Search for the cell housing the specified text and yield its (X, Y) center coordinate. 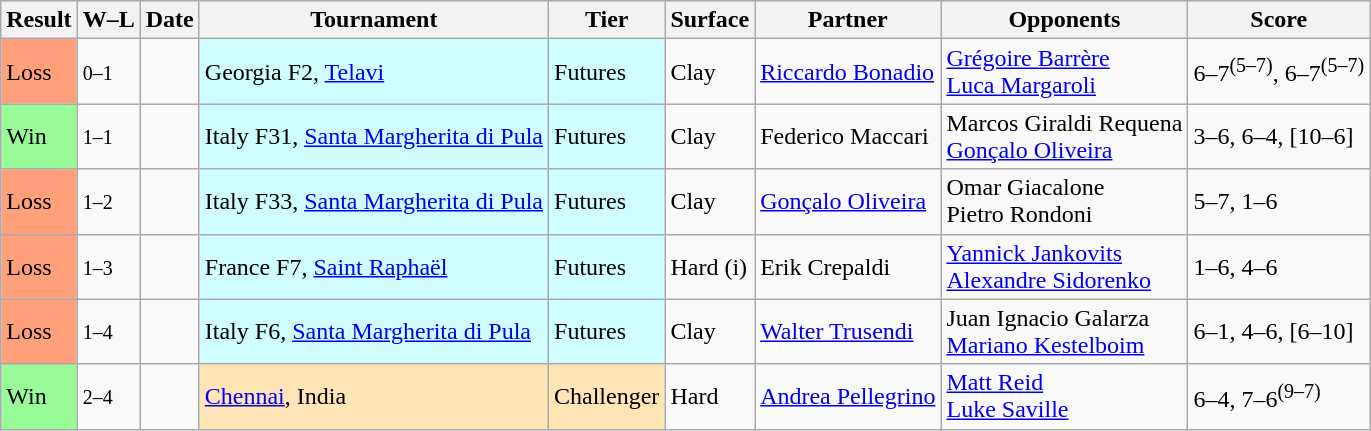
1–2 (108, 202)
Grégoire Barrère Luca Margaroli (1064, 72)
Partner (848, 20)
Hard (i) (710, 266)
2–4 (108, 396)
Chennai, India (374, 396)
Result (39, 20)
1–1 (108, 136)
1–3 (108, 266)
Georgia F2, Telavi (374, 72)
6–7(5–7), 6–7(5–7) (1279, 72)
W–L (108, 20)
Surface (710, 20)
Hard (710, 396)
Walter Trusendi (848, 332)
Opponents (1064, 20)
0–1 (108, 72)
Italy F6, Santa Margherita di Pula (374, 332)
Yannick Jankovits Alexandre Sidorenko (1064, 266)
3–6, 6–4, [10–6] (1279, 136)
Erik Crepaldi (848, 266)
Tournament (374, 20)
France F7, Saint Raphaël (374, 266)
Matt Reid Luke Saville (1064, 396)
6–1, 4–6, [6–10] (1279, 332)
Juan Ignacio Galarza Mariano Kestelboim (1064, 332)
Omar Giacalone Pietro Rondoni (1064, 202)
Riccardo Bonadio (848, 72)
Italy F31, Santa Margherita di Pula (374, 136)
Score (1279, 20)
6–4, 7–6(9–7) (1279, 396)
Tier (607, 20)
Challenger (607, 396)
Federico Maccari (848, 136)
5–7, 1–6 (1279, 202)
Andrea Pellegrino (848, 396)
Italy F33, Santa Margherita di Pula (374, 202)
Gonçalo Oliveira (848, 202)
Marcos Giraldi Requena Gonçalo Oliveira (1064, 136)
1–4 (108, 332)
Date (170, 20)
1–6, 4–6 (1279, 266)
